Return the (X, Y) coordinate for the center point of the cell that contains the specified text.  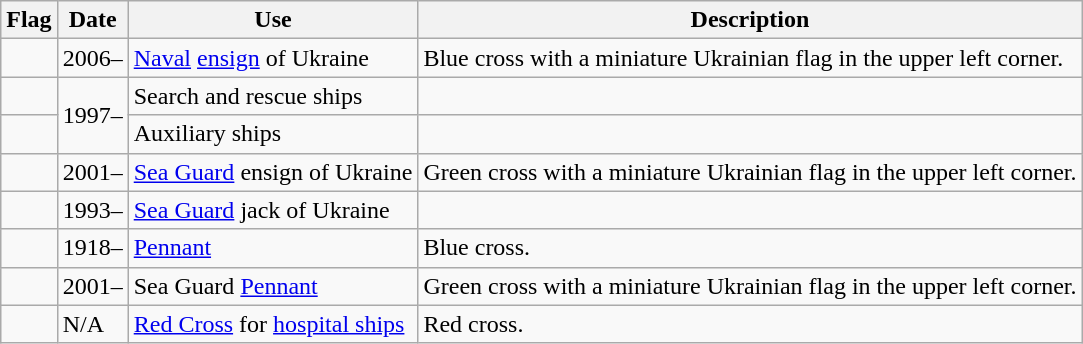
Blue cross with a miniature Ukrainian flag in the upper left corner. (750, 58)
Date (92, 20)
Pennant (273, 248)
Sea Guard jack of Ukraine (273, 210)
Sea Guard Pennant (273, 286)
Red cross. (750, 324)
Blue cross. (750, 248)
Use (273, 20)
Naval ensign of Ukraine (273, 58)
1997– (92, 115)
Auxiliary ships (273, 134)
Flag (29, 20)
Search and rescue ships (273, 96)
Description (750, 20)
1918– (92, 248)
Sea Guard ensign of Ukraine (273, 172)
2006– (92, 58)
N/A (92, 324)
1993– (92, 210)
Red Cross for hospital ships (273, 324)
